Search for the cell housing the specified text and yield its (X, Y) center coordinate. 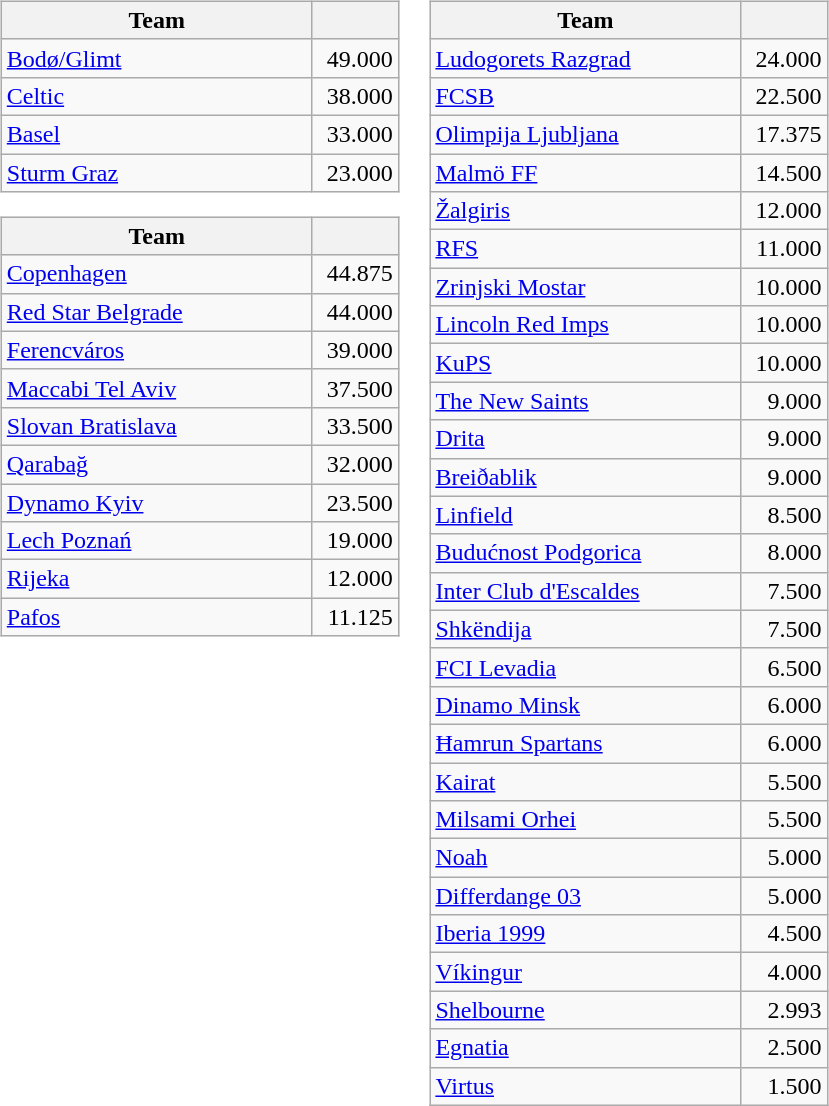
Zrinjski Mostar (586, 287)
1.500 (784, 1086)
Linfield (586, 515)
Budućnost Podgorica (586, 553)
Dinamo Minsk (586, 705)
23.000 (355, 173)
17.375 (784, 134)
2.993 (784, 1010)
Rijeka (156, 579)
RFS (586, 249)
Lincoln Red Imps (586, 325)
11.125 (355, 617)
8.000 (784, 553)
Basel (156, 134)
Copenhagen (156, 274)
Malmö FF (586, 173)
49.000 (355, 58)
22.500 (784, 96)
Red Star Belgrade (156, 312)
33.000 (355, 134)
Celtic (156, 96)
Maccabi Tel Aviv (156, 388)
23.500 (355, 503)
Shkëndija (586, 629)
Pafos (156, 617)
Egnatia (586, 1048)
8.500 (784, 515)
Bodø/Glimt (156, 58)
32.000 (355, 464)
Virtus (586, 1086)
6.500 (784, 667)
2.500 (784, 1048)
Žalgiris (586, 211)
Noah (586, 858)
44.875 (355, 274)
37.500 (355, 388)
Shelbourne (586, 1010)
Qarabağ (156, 464)
Drita (586, 439)
19.000 (355, 541)
38.000 (355, 96)
24.000 (784, 58)
FCSB (586, 96)
The New Saints (586, 401)
Olimpija Ljubljana (586, 134)
Lech Poznań (156, 541)
44.000 (355, 312)
14.500 (784, 173)
Víkingur (586, 972)
Milsami Orhei (586, 820)
Slovan Bratislava (156, 426)
Ludogorets Razgrad (586, 58)
39.000 (355, 350)
Sturm Graz (156, 173)
Ferencváros (156, 350)
Differdange 03 (586, 896)
Iberia 1999 (586, 934)
Dynamo Kyiv (156, 503)
Breiðablik (586, 477)
Ħamrun Spartans (586, 743)
4.000 (784, 972)
Inter Club d'Escaldes (586, 591)
4.500 (784, 934)
11.000 (784, 249)
FCI Levadia (586, 667)
KuPS (586, 363)
33.500 (355, 426)
Kairat (586, 781)
